For the text-containing cell, return its midpoint in [x, y] coordinate format. 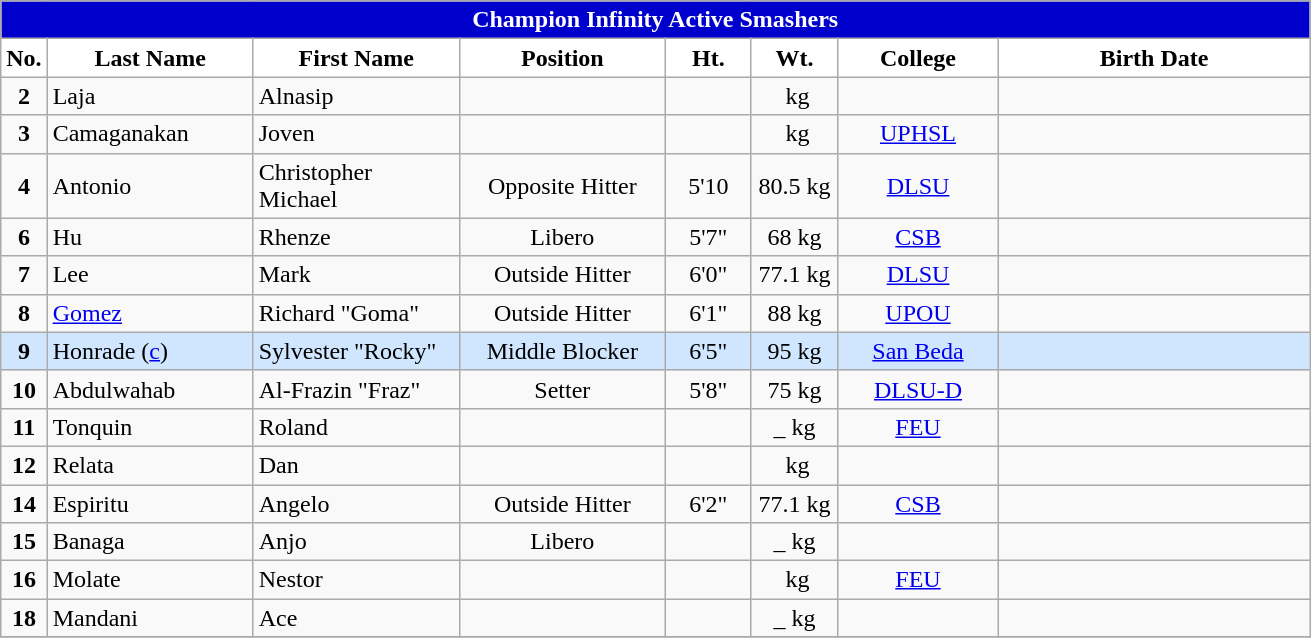
Abdulwahab [150, 389]
Lee [150, 275]
UPHSL [918, 134]
5'7" [708, 237]
Mark [356, 275]
Al-Frazin "Fraz" [356, 389]
San Beda [918, 351]
Espiritu [150, 503]
Rhenze [356, 237]
Dan [356, 465]
Tonquin [150, 427]
No. [24, 58]
Laja [150, 96]
3 [24, 134]
16 [24, 580]
Position [562, 58]
88 kg [794, 313]
Honrade (c) [150, 351]
Gomez [150, 313]
75 kg [794, 389]
Roland [356, 427]
Hu [150, 237]
6'1" [708, 313]
10 [24, 389]
Champion Infinity Active Smashers [656, 20]
6 [24, 237]
Ht. [708, 58]
Opposite Hitter [562, 186]
Setter [562, 389]
Nestor [356, 580]
Wt. [794, 58]
6'5" [708, 351]
Richard "Goma" [356, 313]
Joven [356, 134]
18 [24, 618]
4 [24, 186]
11 [24, 427]
UPOU [918, 313]
Molate [150, 580]
Middle Blocker [562, 351]
Ace [356, 618]
Sylvester "Rocky" [356, 351]
12 [24, 465]
Banaga [150, 542]
5'8" [708, 389]
Anjo [356, 542]
9 [24, 351]
College [918, 58]
Last Name [150, 58]
DLSU-D [918, 389]
Camaganakan [150, 134]
5'10 [708, 186]
68 kg [794, 237]
8 [24, 313]
Christopher Michael [356, 186]
15 [24, 542]
Mandani [150, 618]
Angelo [356, 503]
Relata [150, 465]
Antonio [150, 186]
7 [24, 275]
2 [24, 96]
Birth Date [1154, 58]
First Name [356, 58]
6'0" [708, 275]
Alnasip [356, 96]
6'2" [708, 503]
95 kg [794, 351]
14 [24, 503]
80.5 kg [794, 186]
